Scan for the cell matching the given text and deliver its [X, Y] coordinate at center. 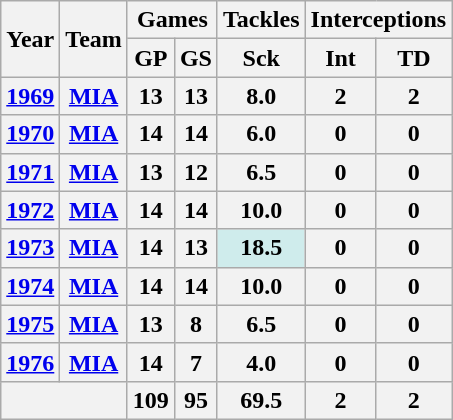
1975 [30, 324]
8 [196, 324]
GS [196, 58]
7 [196, 362]
Tackles [261, 20]
4.0 [261, 362]
Interceptions [378, 20]
8.0 [261, 96]
18.5 [261, 248]
95 [196, 400]
Int [340, 58]
Games [172, 20]
1973 [30, 248]
109 [150, 400]
GP [150, 58]
1976 [30, 362]
6.0 [261, 134]
1971 [30, 172]
12 [196, 172]
1974 [30, 286]
1970 [30, 134]
Sck [261, 58]
1972 [30, 210]
1969 [30, 96]
Year [30, 39]
TD [414, 58]
Team [94, 39]
69.5 [261, 400]
